Return the (x, y) coordinate for the center point of the cell that contains the specified text.  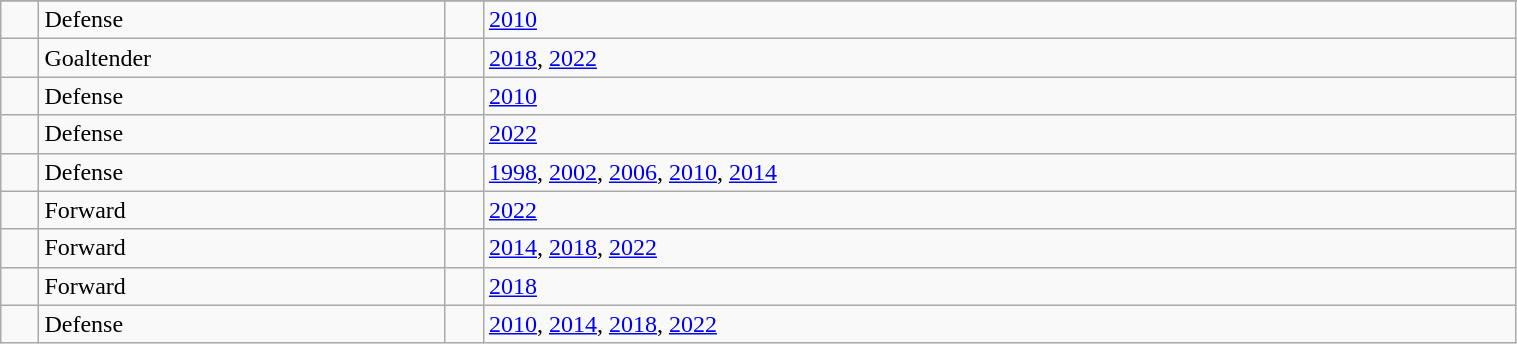
2018, 2022 (1000, 58)
1998, 2002, 2006, 2010, 2014 (1000, 172)
2014, 2018, 2022 (1000, 248)
Goaltender (242, 58)
2018 (1000, 286)
2010, 2014, 2018, 2022 (1000, 324)
